For the text-containing cell, return its midpoint in (X, Y) coordinate format. 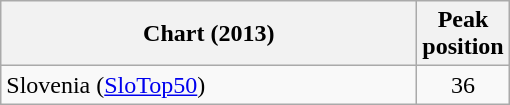
Slovenia (SloTop50) (209, 85)
Chart (2013) (209, 34)
Peakposition (463, 34)
36 (463, 85)
